Pinpoint the cell where the given text exists, returning its [x, y] midpoint coordinate. 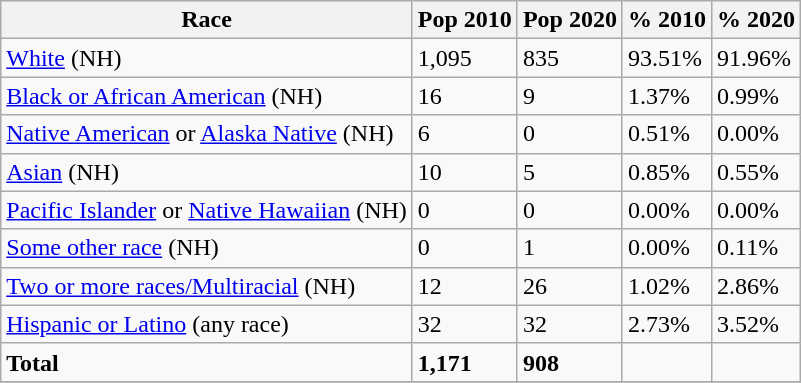
93.51% [666, 58]
Hispanic or Latino (any race) [207, 324]
12 [464, 286]
1 [570, 248]
1.02% [666, 286]
0.51% [666, 134]
1.37% [666, 96]
2.86% [756, 286]
Pop 2020 [570, 20]
91.96% [756, 58]
5 [570, 172]
White (NH) [207, 58]
0.85% [666, 172]
9 [570, 96]
Race [207, 20]
Some other race (NH) [207, 248]
Pacific Islander or Native Hawaiian (NH) [207, 210]
2.73% [666, 324]
1,095 [464, 58]
Native American or Alaska Native (NH) [207, 134]
Asian (NH) [207, 172]
Pop 2010 [464, 20]
Two or more races/Multiracial (NH) [207, 286]
0.11% [756, 248]
0.99% [756, 96]
% 2020 [756, 20]
3.52% [756, 324]
1,171 [464, 362]
% 2010 [666, 20]
26 [570, 286]
6 [464, 134]
908 [570, 362]
0.55% [756, 172]
835 [570, 58]
Black or African American (NH) [207, 96]
Total [207, 362]
10 [464, 172]
16 [464, 96]
